Return [x, y] of the center of cell containing provided text 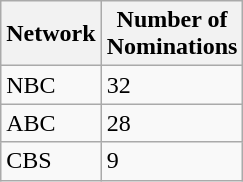
Network [51, 34]
ABC [51, 123]
32 [172, 85]
9 [172, 161]
CBS [51, 161]
28 [172, 123]
Number ofNominations [172, 34]
NBC [51, 85]
